Locate the cell with the specified text and output its [X, Y] center coordinate. 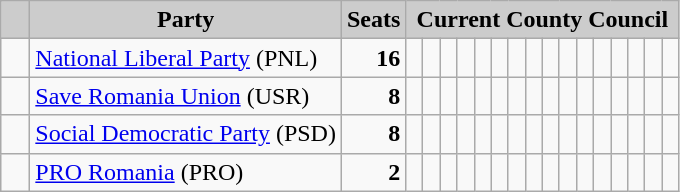
2 [373, 172]
Seats [373, 20]
16 [373, 58]
Save Romania Union (USR) [186, 96]
National Liberal Party (PNL) [186, 58]
Party [186, 20]
Current County Council [542, 20]
Social Democratic Party (PSD) [186, 134]
PRO Romania (PRO) [186, 172]
